Capture the cell that displays the provided text and extract its (X, Y) central coordinate. 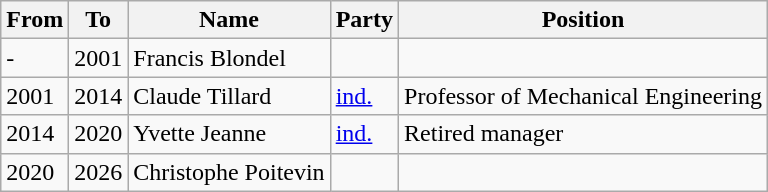
Professor of Mechanical Engineering (584, 96)
Yvette Jeanne (229, 134)
Francis Blondel (229, 58)
Position (584, 20)
Christophe Poitevin (229, 172)
Claude Tillard (229, 96)
Name (229, 20)
2026 (98, 172)
Party (364, 20)
From (35, 20)
Retired manager (584, 134)
- (35, 58)
To (98, 20)
